Return [X, Y] of the center of cell containing provided text 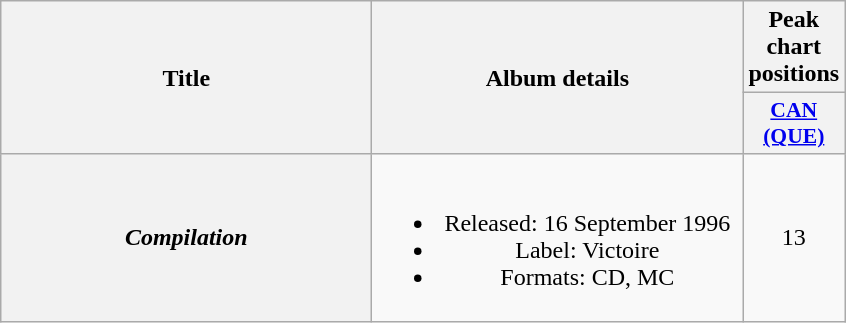
CAN (QUE) [794, 124]
13 [794, 238]
Peak chart positions [794, 47]
Title [186, 78]
Album details [558, 78]
Released: 16 September 1996Label: VictoireFormats: CD, MC [558, 238]
Compilation [186, 238]
